For the text-containing cell, return its midpoint in (x, y) coordinate format. 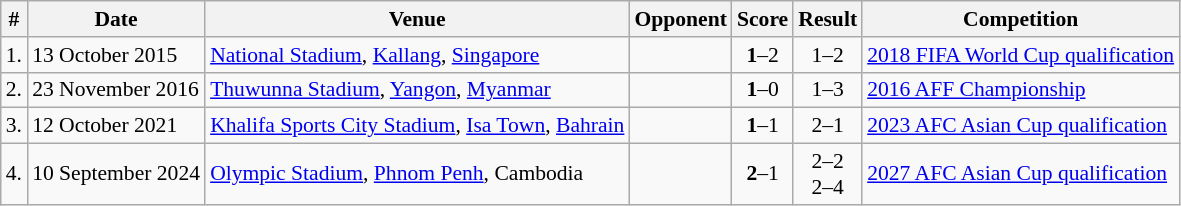
2–2 2–4 (828, 174)
1. (14, 55)
Competition (1020, 19)
1–0 (762, 90)
2016 AFF Championship (1020, 90)
# (14, 19)
2. (14, 90)
Khalifa Sports City Stadium, Isa Town, Bahrain (417, 126)
1–3 (828, 90)
Date (116, 19)
Score (762, 19)
Result (828, 19)
10 September 2024 (116, 174)
Opponent (680, 19)
12 October 2021 (116, 126)
Venue (417, 19)
2023 AFC Asian Cup qualification (1020, 126)
13 October 2015 (116, 55)
2018 FIFA World Cup qualification (1020, 55)
Thuwunna Stadium, Yangon, Myanmar (417, 90)
National Stadium, Kallang, Singapore (417, 55)
Olympic Stadium, Phnom Penh, Cambodia (417, 174)
2027 AFC Asian Cup qualification (1020, 174)
3. (14, 126)
23 November 2016 (116, 90)
4. (14, 174)
1–1 (762, 126)
